From the cell containing the given text, extract its center point as (x, y) coordinate. 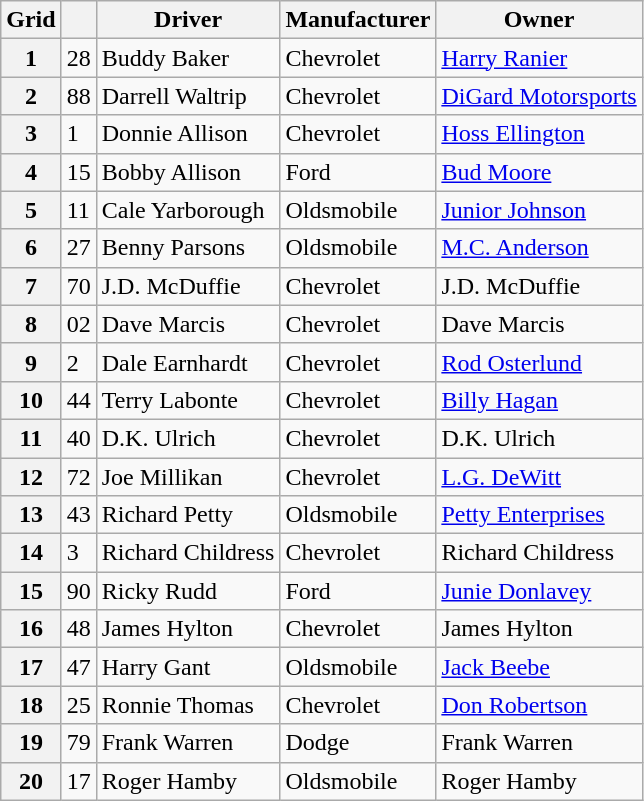
Ronnie Thomas (188, 705)
Joe Millikan (188, 477)
Dodge (358, 743)
Buddy Baker (188, 58)
Dale Earnhardt (188, 362)
L.G. DeWitt (539, 477)
Junior Johnson (539, 210)
28 (78, 58)
8 (31, 324)
02 (78, 324)
79 (78, 743)
Jack Beebe (539, 667)
20 (31, 781)
Junie Donlavey (539, 591)
88 (78, 96)
12 (31, 477)
40 (78, 438)
13 (31, 515)
44 (78, 400)
Rod Osterlund (539, 362)
72 (78, 477)
16 (31, 629)
Harry Ranier (539, 58)
90 (78, 591)
Hoss Ellington (539, 134)
43 (78, 515)
Ricky Rudd (188, 591)
Cale Yarborough (188, 210)
Manufacturer (358, 20)
Petty Enterprises (539, 515)
14 (31, 553)
27 (78, 248)
Terry Labonte (188, 400)
48 (78, 629)
Darrell Waltrip (188, 96)
DiGard Motorsports (539, 96)
Driver (188, 20)
Owner (539, 20)
5 (31, 210)
25 (78, 705)
6 (31, 248)
10 (31, 400)
Donnie Allison (188, 134)
4 (31, 172)
Bobby Allison (188, 172)
Richard Petty (188, 515)
19 (31, 743)
47 (78, 667)
70 (78, 286)
Billy Hagan (539, 400)
7 (31, 286)
Harry Gant (188, 667)
Bud Moore (539, 172)
18 (31, 705)
9 (31, 362)
Don Robertson (539, 705)
M.C. Anderson (539, 248)
Benny Parsons (188, 248)
Grid (31, 20)
